Find where the given text appears and provide that cell's center as (X, Y) coordinate. 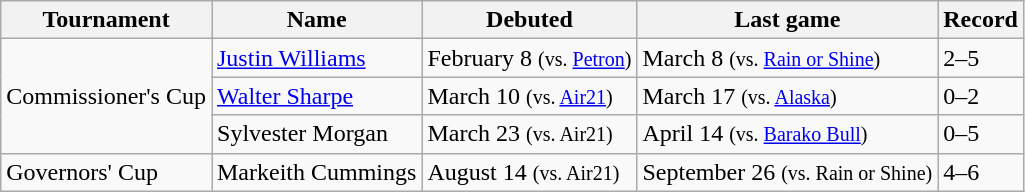
2–5 (981, 58)
Tournament (106, 20)
September 26 (vs. Rain or Shine) (788, 172)
Sylvester Morgan (317, 134)
Governors' Cup (106, 172)
Markeith Cummings (317, 172)
Justin Williams (317, 58)
Walter Sharpe (317, 96)
0–2 (981, 96)
March 23 (vs. Air21) (530, 134)
Last game (788, 20)
March 8 (vs. Rain or Shine) (788, 58)
August 14 (vs. Air21) (530, 172)
Debuted (530, 20)
February 8 (vs. Petron) (530, 58)
March 10 (vs. Air21) (530, 96)
Name (317, 20)
Commissioner's Cup (106, 96)
March 17 (vs. Alaska) (788, 96)
April 14 (vs. Barako Bull) (788, 134)
0–5 (981, 134)
Record (981, 20)
4–6 (981, 172)
